Return (x, y) of the center of cell containing provided text 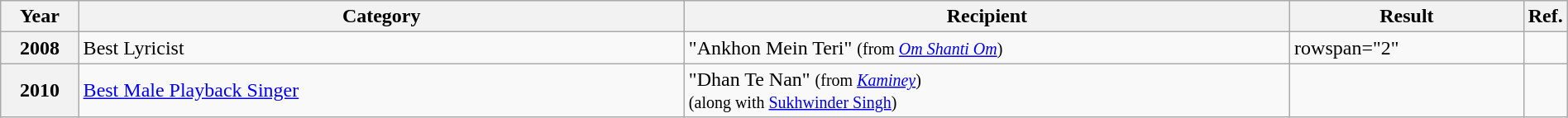
Year (40, 17)
"Ankhon Mein Teri" (from Om Shanti Om) (987, 48)
Category (381, 17)
"Dhan Te Nan" (from Kaminey)(along with Sukhwinder Singh) (987, 91)
Ref. (1545, 17)
Recipient (987, 17)
rowspan="2" (1408, 48)
2010 (40, 91)
Best Lyricist (381, 48)
Result (1408, 17)
Best Male Playback Singer (381, 91)
2008 (40, 48)
